Find where the given text appears and provide that cell's center as [X, Y] coordinate. 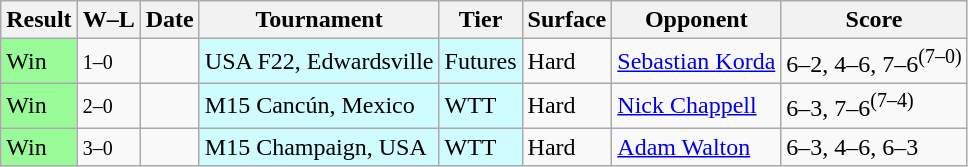
2–0 [108, 106]
Nick Chappell [696, 106]
Score [874, 20]
Surface [567, 20]
Tier [480, 20]
USA F22, Edwardsville [319, 62]
6–2, 4–6, 7–6(7–0) [874, 62]
6–3, 7–6(7–4) [874, 106]
W–L [108, 20]
1–0 [108, 62]
M15 Cancún, Mexico [319, 106]
Result [39, 20]
Sebastian Korda [696, 62]
Futures [480, 62]
Adam Walton [696, 147]
M15 Champaign, USA [319, 147]
Tournament [319, 20]
Opponent [696, 20]
3–0 [108, 147]
6–3, 4–6, 6–3 [874, 147]
Date [170, 20]
